Capture the cell that displays the provided text and extract its [x, y] central coordinate. 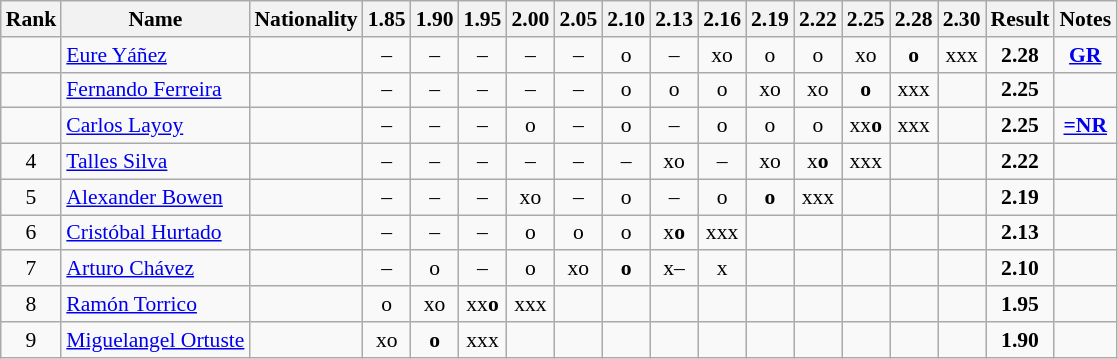
Talles Silva [155, 162]
Carlos Layoy [155, 126]
Arturo Chávez [155, 269]
1.85 [387, 19]
Alexander Bowen [155, 197]
9 [32, 340]
2.30 [962, 19]
Rank [32, 19]
6 [32, 233]
2.16 [722, 19]
Eure Yáñez [155, 55]
Result [1020, 19]
Ramón Torrico [155, 304]
Name [155, 19]
2.05 [578, 19]
Nationality [306, 19]
=NR [1085, 126]
GR [1085, 55]
x [722, 269]
2.00 [530, 19]
4 [32, 162]
x– [674, 269]
Fernando Ferreira [155, 90]
7 [32, 269]
Miguelangel Ortuste [155, 340]
Cristóbal Hurtado [155, 233]
8 [32, 304]
5 [32, 197]
Notes [1085, 19]
